Locate the cell with the specified text and output its (X, Y) center coordinate. 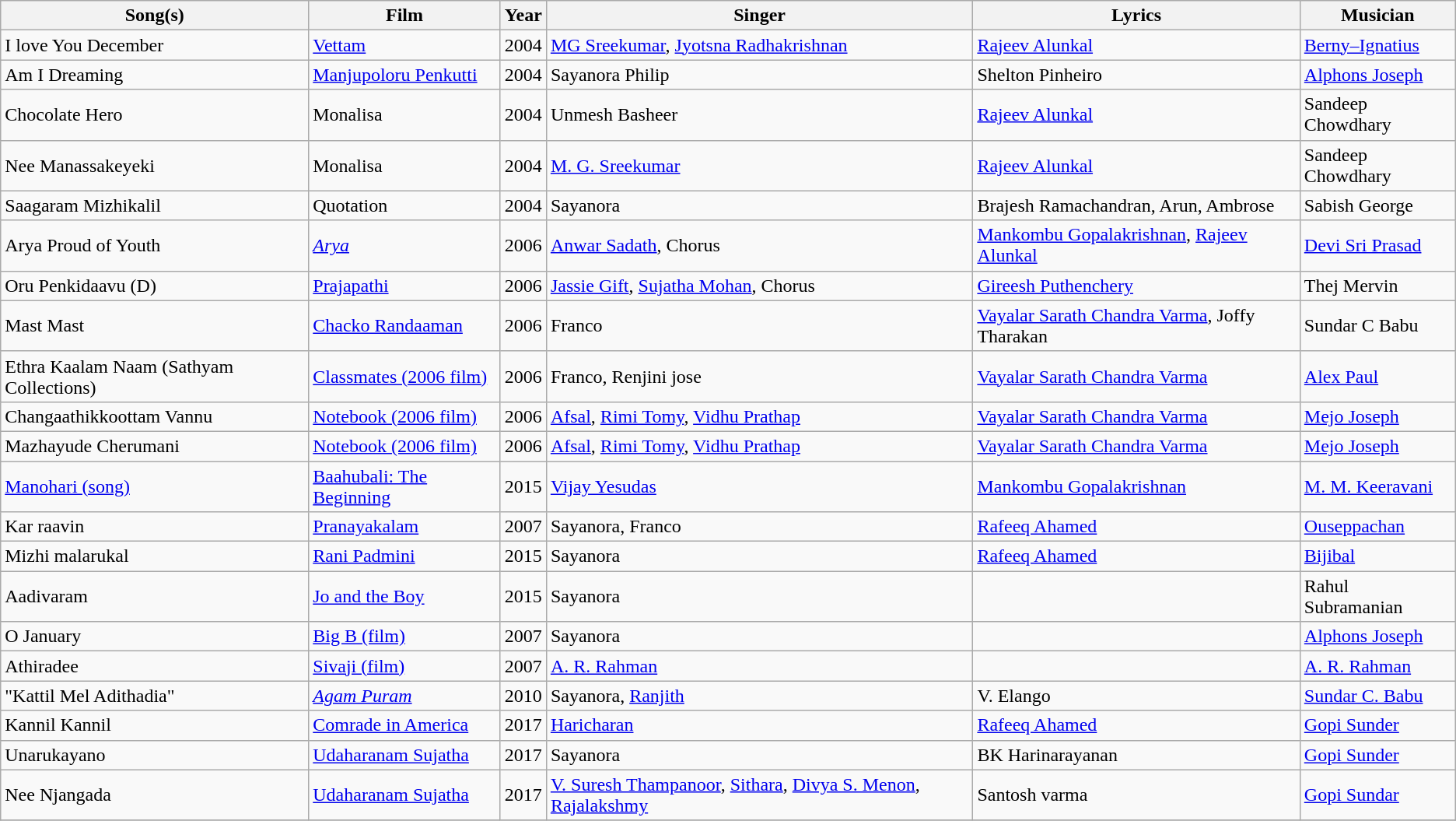
Year (523, 16)
V. Suresh Thampanoor, Sithara, Divya S. Menon, Rajalakshmy (759, 795)
Jo and the Boy (404, 596)
Vijay Yesudas (759, 486)
Manjupoloru Penkutti (404, 75)
Anwar Sadath, Chorus (759, 246)
Vettam (404, 45)
Arya (404, 246)
Devi Sri Prasad (1377, 246)
M. G. Sreekumar (759, 165)
Unarukayano (155, 755)
Oru Penkidaavu (D) (155, 286)
Sabish George (1377, 205)
Changaathikkoottam Vannu (155, 416)
Manohari (song) (155, 486)
Aadivaram (155, 596)
Sayanora Philip (759, 75)
Agam Puram (404, 696)
Sundar C Babu (1377, 325)
Kar raavin (155, 527)
Sayanora, Franco (759, 527)
Haricharan (759, 725)
Ethra Kaalam Naam (Sathyam Collections) (155, 377)
MG Sreekumar, Jyotsna Radhakrishnan (759, 45)
I love You December (155, 45)
Nee Manassakeyeki (155, 165)
Big B (film) (404, 637)
Classmates (2006 film) (404, 377)
Comrade in America (404, 725)
Musician (1377, 16)
Mankombu Gopalakrishnan, Rajeev Alunkal (1136, 246)
Mazhayude Cherumani (155, 446)
Baahubali: The Beginning (404, 486)
Shelton Pinheiro (1136, 75)
Kannil Kannil (155, 725)
Bijibal (1377, 556)
Song(s) (155, 16)
Arya Proud of Youth (155, 246)
Saagaram Mizhikalil (155, 205)
Unmesh Basheer (759, 115)
O January (155, 637)
Ouseppachan (1377, 527)
Thej Mervin (1377, 286)
Quotation (404, 205)
BK Harinarayanan (1136, 755)
Singer (759, 16)
Lyrics (1136, 16)
Mankombu Gopalakrishnan (1136, 486)
Mast Mast (155, 325)
Sivaji (film) (404, 666)
Sayanora, Ranjith (759, 696)
M. M. Keeravani (1377, 486)
Am I Dreaming (155, 75)
Alex Paul (1377, 377)
Vayalar Sarath Chandra Varma, Joffy Tharakan (1136, 325)
Chacko Randaaman (404, 325)
V. Elango (1136, 696)
2010 (523, 696)
Berny–Ignatius (1377, 45)
Rani Padmini (404, 556)
Prajapathi (404, 286)
Film (404, 16)
Rahul Subramanian (1377, 596)
Sundar C. Babu (1377, 696)
Gireesh Puthenchery (1136, 286)
Athiradee (155, 666)
Mizhi malarukal (155, 556)
Franco (759, 325)
Jassie Gift, Sujatha Mohan, Chorus (759, 286)
Santosh varma (1136, 795)
Franco, Renjini jose (759, 377)
Gopi Sundar (1377, 795)
"Kattil Mel Adithadia" (155, 696)
Nee Njangada (155, 795)
Brajesh Ramachandran, Arun, Ambrose (1136, 205)
Pranayakalam (404, 527)
Chocolate Hero (155, 115)
